For the text-containing cell, return its midpoint in [x, y] coordinate format. 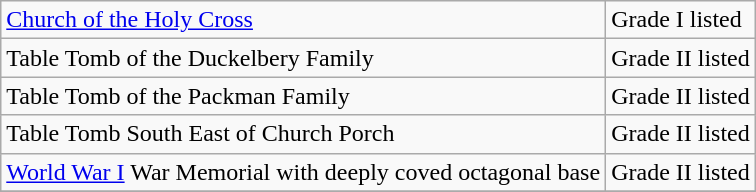
World War I War Memorial with deeply coved octagonal base [304, 172]
Table Tomb South East of Church Porch [304, 134]
Table Tomb of the Duckelbery Family [304, 58]
Table Tomb of the Packman Family [304, 96]
Grade I listed [681, 20]
Church of the Holy Cross [304, 20]
